Capture the cell that displays the provided text and extract its [X, Y] central coordinate. 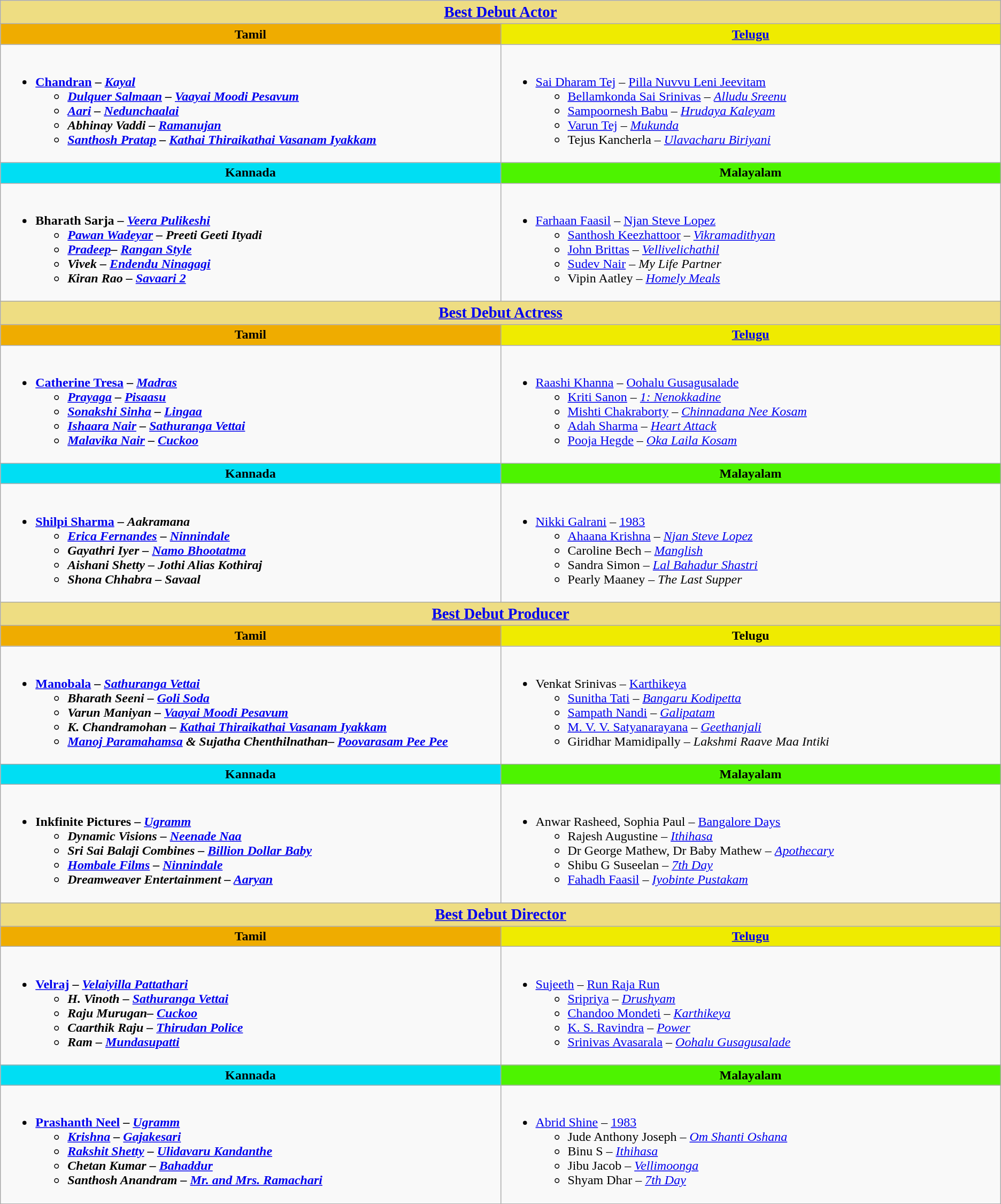
Prashanth Neel – UgrammKrishna – GajakesariRakshit Shetty – Ulidavaru KandantheChetan Kumar – BahaddurSanthosh Anandram – Mr. and Mrs. Ramachari [250, 1145]
Best Debut Actress [500, 313]
Velraj – Velaiyilla PattathariH. Vinoth – Sathuranga VettaiRaju Murugan– CuckooCaarthik Raju – Thirudan PoliceRam – Mundasupatti [250, 1006]
Sujeeth – Run Raja RunSripriya – DrushyamChandoo Mondeti – KarthikeyaK. S. Ravindra – PowerSrinivas Avasarala – Oohalu Gusagusalade [751, 1006]
Best Debut Producer [500, 613]
Best Debut Director [500, 915]
Bharath Sarja – Veera PulikeshiPawan Wadeyar – Preeti Geeti ItyadiPradeep– Rangan StyleVivek – Endendu NinagagiKiran Rao – Savaari 2 [250, 242]
Shilpi Sharma – AakramanaErica Fernandes – NinnindaleGayathri Iyer – Namo BhootatmaAishani Shetty – Jothi Alias KothirajShona Chhabra – Savaal [250, 542]
Catherine Tresa – MadrasPrayaga – PisaasuSonakshi Sinha – LingaaIshaara Nair – Sathuranga VettaiMalavika Nair – Cuckoo [250, 404]
Nikki Galrani – 1983Ahaana Krishna – Njan Steve LopezCaroline Bech – ManglishSandra Simon – Lal Bahadur ShastriPearly Maaney – The Last Supper [751, 542]
Abrid Shine – 1983Jude Anthony Joseph – Om Shanti OshanaBinu S – IthihasaJibu Jacob – VellimoongaShyam Dhar – 7th Day [751, 1145]
Best Debut Actor [500, 12]
